Pinpoint the cell where the given text exists, returning its [x, y] midpoint coordinate. 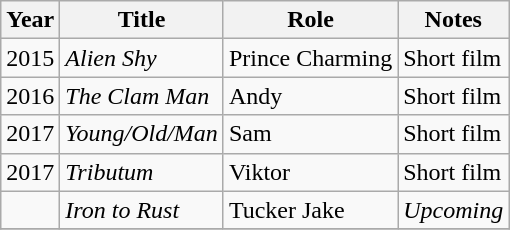
Sam [310, 134]
The Clam Man [142, 96]
Notes [454, 20]
2016 [30, 96]
Tucker Jake [310, 210]
Year [30, 20]
Young/Old/Man [142, 134]
Viktor [310, 172]
Title [142, 20]
Prince Charming [310, 58]
Andy [310, 96]
Upcoming [454, 210]
Tributum [142, 172]
Iron to Rust [142, 210]
Alien Shy [142, 58]
Role [310, 20]
2015 [30, 58]
